Pinpoint the cell where the given text exists, returning its (x, y) midpoint coordinate. 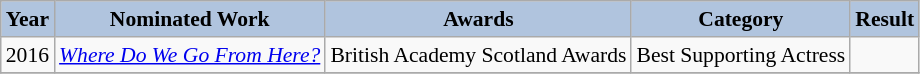
Best Supporting Actress (740, 55)
2016 (28, 55)
British Academy Scotland Awards (478, 55)
Nominated Work (190, 19)
Category (740, 19)
Where Do We Go From Here? (190, 55)
Awards (478, 19)
Year (28, 19)
Result (884, 19)
